Find where the given text appears and provide that cell's center as (x, y) coordinate. 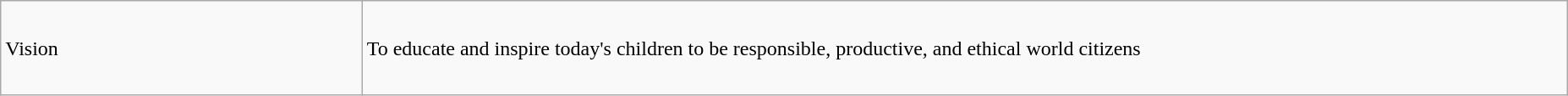
To educate and inspire today's children to be responsible, productive, and ethical world citizens (964, 48)
Vision (181, 48)
